Scan for the cell matching the given text and deliver its [X, Y] coordinate at center. 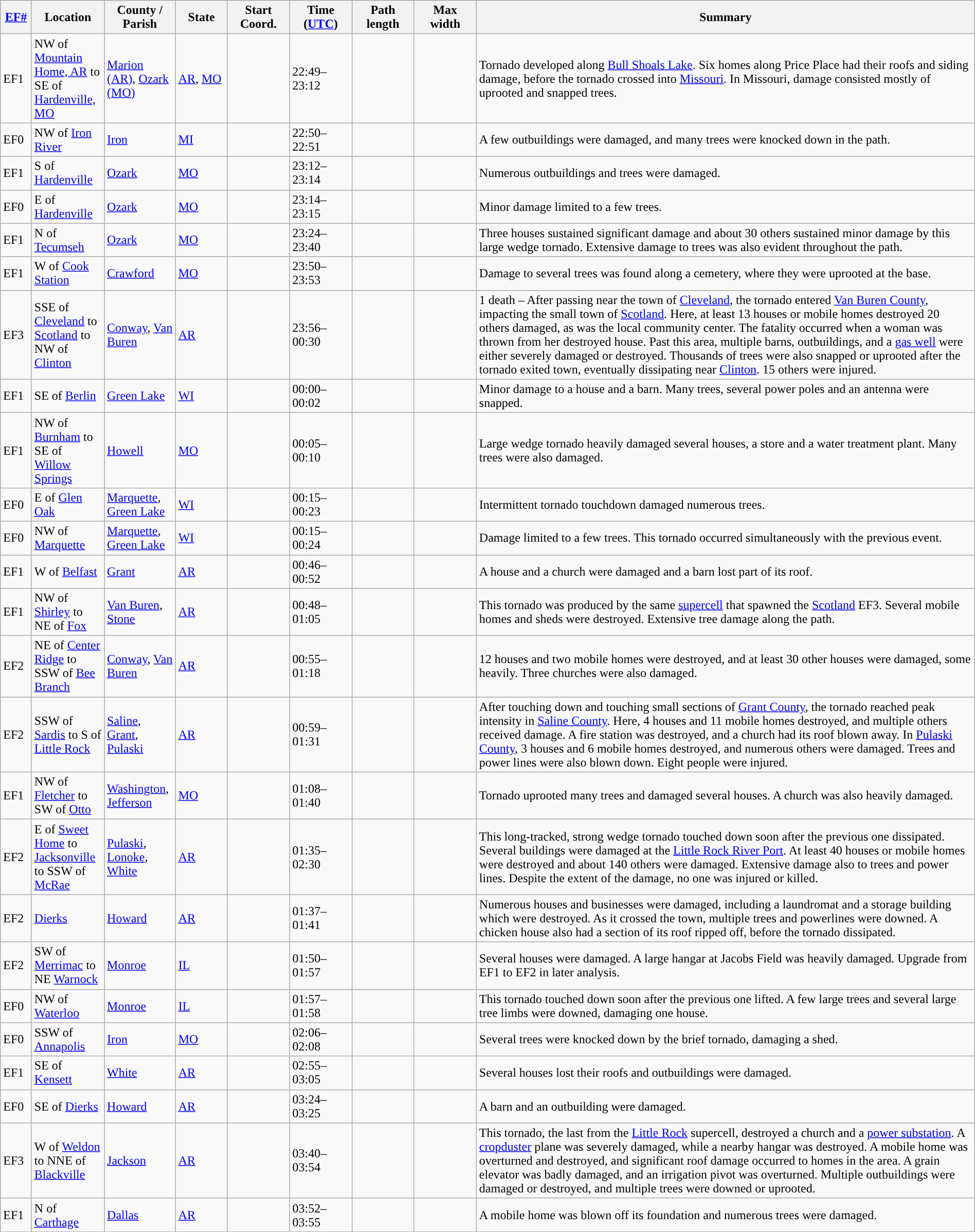
Washington, Jefferson [140, 796]
SE of Kensett [68, 1073]
A mobile home was blown off its foundation and numerous trees were damaged. [725, 1215]
NW of Burnham to SE of Willow Springs [68, 450]
NW of Waterloo [68, 1006]
Dallas [140, 1215]
01:57–01:58 [321, 1006]
E of Hardenville [68, 207]
02:06–02:08 [321, 1039]
Tornado uprooted many trees and damaged several houses. A church was also heavily damaged. [725, 796]
Damage to several trees was found along a cemetery, where they were uprooted at the base. [725, 274]
01:37–01:41 [321, 918]
Several houses were damaged. A large hangar at Jacobs Field was heavily damaged. Upgrade from EF1 to EF2 in later analysis. [725, 966]
S of Hardenville [68, 173]
Start Coord. [258, 17]
A house and a church were damaged and a barn lost part of its roof. [725, 571]
Marion (AR), Ozark (MO) [140, 78]
01:50–01:57 [321, 966]
Large wedge tornado heavily damaged several houses, a store and a water treatment plant. Many trees were also damaged. [725, 450]
EF# [16, 17]
W of Weldon to NNE of Blackville [68, 1160]
AR, MO [202, 78]
NE of Center Ridge to SSW of Bee Branch [68, 667]
00:48–01:05 [321, 612]
00:55–01:18 [321, 667]
County / Parish [140, 17]
00:05–00:10 [321, 450]
23:50–23:53 [321, 274]
Intermittent tornado touchdown damaged numerous trees. [725, 504]
Minor damage to a house and a barn. Many trees, several power poles and an antenna were snapped. [725, 396]
A few outbuildings were damaged, and many trees were knocked down in the path. [725, 140]
Numerous outbuildings and trees were damaged. [725, 173]
MI [202, 140]
State [202, 17]
W of Cook Station [68, 274]
Damage limited to a few trees. This tornado occurred simultaneously with the previous event. [725, 538]
00:00–00:02 [321, 396]
E of Glen Oak [68, 504]
NW of Iron River [68, 140]
Several houses lost their roofs and outbuildings were damaged. [725, 1073]
NW of Marquette [68, 538]
Van Buren, Stone [140, 612]
White [140, 1073]
22:50–22:51 [321, 140]
23:56–00:30 [321, 334]
00:15–00:23 [321, 504]
02:55–03:05 [321, 1073]
SE of Berlin [68, 396]
Path length [383, 17]
NW of Shirley to NE of Fox [68, 612]
SSE of Cleveland to Scotland to NW of Clinton [68, 334]
W of Belfast [68, 571]
Pulaski, Lonoke, White [140, 857]
N of Carthage [68, 1215]
Minor damage limited to a few trees. [725, 207]
Grant [140, 571]
NW of Fletcher to SW of Otto [68, 796]
01:08–01:40 [321, 796]
Howell [140, 450]
03:52–03:55 [321, 1215]
00:15–00:24 [321, 538]
Max width [445, 17]
Dierks [68, 918]
A barn and an outbuilding were damaged. [725, 1106]
00:59–01:31 [321, 735]
Summary [725, 17]
SE of Dierks [68, 1106]
Green Lake [140, 396]
Saline, Grant, Pulaski [140, 735]
23:14–23:15 [321, 207]
E of Sweet Home to Jacksonville to SSW of McRae [68, 857]
SSW of Annapolis [68, 1039]
03:40–03:54 [321, 1160]
SW of Merrimac to NE Warnock [68, 966]
03:24–03:25 [321, 1106]
Time (UTC) [321, 17]
SSW of Sardis to S of Little Rock [68, 735]
Jackson [140, 1160]
Several trees were knocked down by the brief tornado, damaging a shed. [725, 1039]
22:49–23:12 [321, 78]
This tornado touched down soon after the previous one lifted. A few large trees and several large tree limbs were downed, damaging one house. [725, 1006]
Crawford [140, 274]
Location [68, 17]
01:35–02:30 [321, 857]
N of Tecumseh [68, 240]
NW of Mountain Home, AR to SE of Hardenville, MO [68, 78]
00:46–00:52 [321, 571]
12 houses and two mobile homes were destroyed, and at least 30 other houses were damaged, some heavily. Three churches were also damaged. [725, 667]
23:12–23:14 [321, 173]
23:24–23:40 [321, 240]
